From the cell containing the given text, extract its center point as (x, y) coordinate. 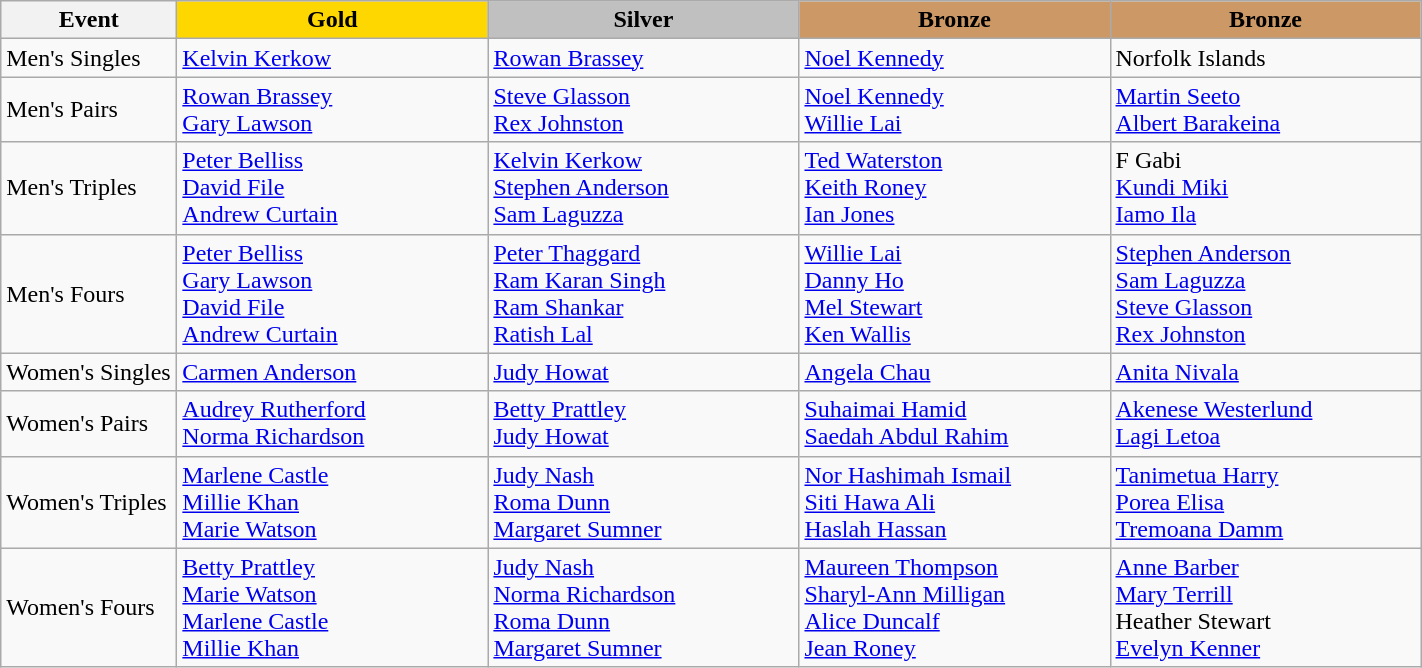
Men's Fours (89, 294)
Women's Pairs (89, 424)
Suhaimai HamidSaedah Abdul Rahim (954, 424)
Maureen ThompsonSharyl-Ann MilliganAlice DuncalfJean Roney (954, 608)
Noel Kennedy (954, 58)
Marlene CastleMillie KhanMarie Watson (332, 502)
Betty PrattleyJudy Howat (644, 424)
Norfolk Islands (1266, 58)
Betty PrattleyMarie WatsonMarlene CastleMillie Khan (332, 608)
Noel KennedyWillie Lai (954, 110)
Judy NashRoma DunnMargaret Sumner (644, 502)
Carmen Anderson (332, 372)
Peter BellissGary LawsonDavid FileAndrew Curtain (332, 294)
Women's Triples (89, 502)
Silver (644, 20)
Willie LaiDanny HoMel StewartKen Wallis (954, 294)
Akenese WesterlundLagi Letoa (1266, 424)
Tanimetua HarryPorea ElisaTremoana Damm (1266, 502)
Nor Hashimah IsmailSiti Hawa AliHaslah Hassan (954, 502)
Steve GlassonRex Johnston (644, 110)
Event (89, 20)
Ted WaterstonKeith RoneyIan Jones (954, 188)
Gold (332, 20)
Stephen AndersonSam LaguzzaSteve GlassonRex Johnston (1266, 294)
Angela Chau (954, 372)
F GabiKundi MikiIamo Ila (1266, 188)
Judy Howat (644, 372)
Women's Fours (89, 608)
Women's Singles (89, 372)
Men's Triples (89, 188)
Peter BellissDavid FileAndrew Curtain (332, 188)
Men's Singles (89, 58)
Judy NashNorma RichardsonRoma DunnMargaret Sumner (644, 608)
Martin SeetoAlbert Barakeina (1266, 110)
Anita Nivala (1266, 372)
Rowan Brassey (644, 58)
Kelvin Kerkow (332, 58)
Men's Pairs (89, 110)
Audrey RutherfordNorma Richardson (332, 424)
Anne BarberMary TerrillHeather StewartEvelyn Kenner (1266, 608)
Peter ThaggardRam Karan SinghRam ShankarRatish Lal (644, 294)
Rowan BrasseyGary Lawson (332, 110)
Kelvin KerkowStephen AndersonSam Laguzza (644, 188)
